For the text-containing cell, return its midpoint in (X, Y) coordinate format. 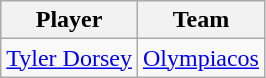
Tyler Dorsey (70, 58)
Olympiacos (200, 58)
Player (70, 20)
Team (200, 20)
